Search for the cell housing the specified text and yield its [X, Y] center coordinate. 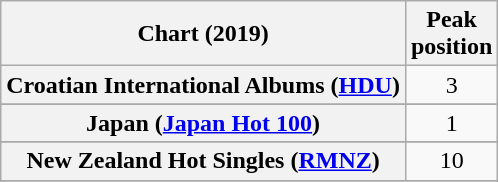
3 [451, 85]
10 [451, 161]
1 [451, 123]
Chart (2019) [204, 34]
Croatian International Albums (HDU) [204, 85]
Peakposition [451, 34]
New Zealand Hot Singles (RMNZ) [204, 161]
Japan (Japan Hot 100) [204, 123]
